Search for the cell housing the specified text and yield its [x, y] center coordinate. 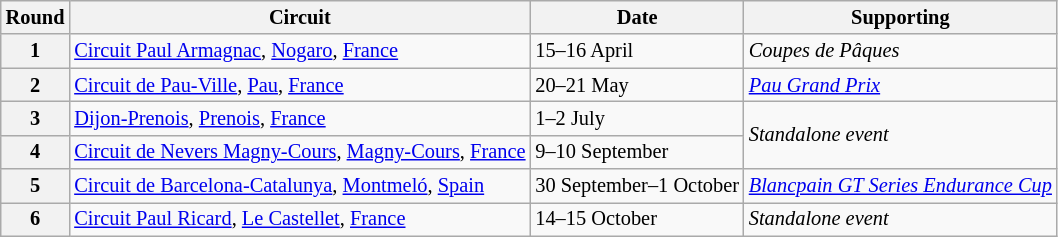
Round [36, 17]
Circuit de Barcelona-Catalunya, Montmeló, Spain [300, 186]
Circuit de Nevers Magny-Cours, Magny-Cours, France [300, 152]
Circuit [300, 17]
14–15 October [637, 219]
Blancpain GT Series Endurance Cup [900, 186]
1 [36, 51]
15–16 April [637, 51]
1–2 July [637, 118]
3 [36, 118]
Dijon-Prenois, Prenois, France [300, 118]
Coupes de Pâques [900, 51]
5 [36, 186]
Date [637, 17]
Circuit Paul Armagnac, Nogaro, France [300, 51]
2 [36, 85]
4 [36, 152]
Circuit Paul Ricard, Le Castellet, France [300, 219]
20–21 May [637, 85]
6 [36, 219]
9–10 September [637, 152]
30 September–1 October [637, 186]
Circuit de Pau-Ville, Pau, France [300, 85]
Supporting [900, 17]
Pau Grand Prix [900, 85]
